Identify which cell holds the provided text, then report its (X, Y) central coordinate. 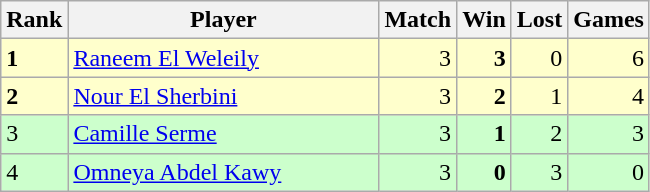
Lost (539, 20)
Camille Serme (224, 134)
6 (609, 58)
Games (609, 20)
Raneem El Weleily (224, 58)
Win (484, 20)
Player (224, 20)
Omneya Abdel Kawy (224, 172)
Rank (34, 20)
Match (418, 20)
Nour El Sherbini (224, 96)
